Detect which cell encompasses the target text, then output its [X, Y] center coordinate. 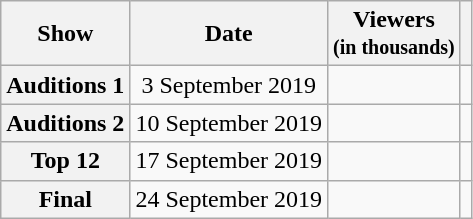
Show [66, 34]
17 September 2019 [229, 161]
Auditions 2 [66, 123]
Final [66, 199]
Date [229, 34]
3 September 2019 [229, 85]
Auditions 1 [66, 85]
Viewers(in thousands) [394, 34]
Top 12 [66, 161]
10 September 2019 [229, 123]
24 September 2019 [229, 199]
